Return [x, y] of the center of cell containing provided text 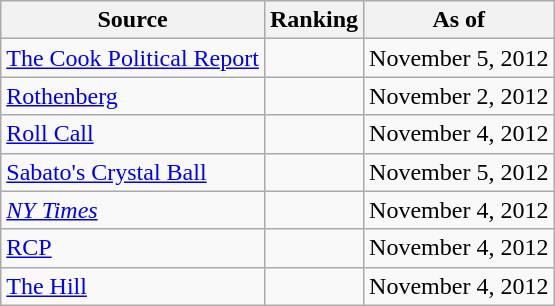
Sabato's Crystal Ball [133, 172]
RCP [133, 248]
November 2, 2012 [459, 96]
Ranking [314, 20]
Roll Call [133, 134]
As of [459, 20]
The Hill [133, 286]
The Cook Political Report [133, 58]
NY Times [133, 210]
Rothenberg [133, 96]
Source [133, 20]
